Scan for the cell matching the given text and deliver its [x, y] coordinate at center. 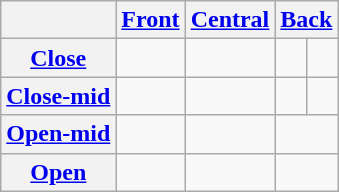
Back [306, 20]
Central [230, 20]
Close-mid [58, 96]
Open [58, 172]
Front [150, 20]
Open-mid [58, 134]
Close [58, 58]
